From the cell containing the given text, extract its center point as [x, y] coordinate. 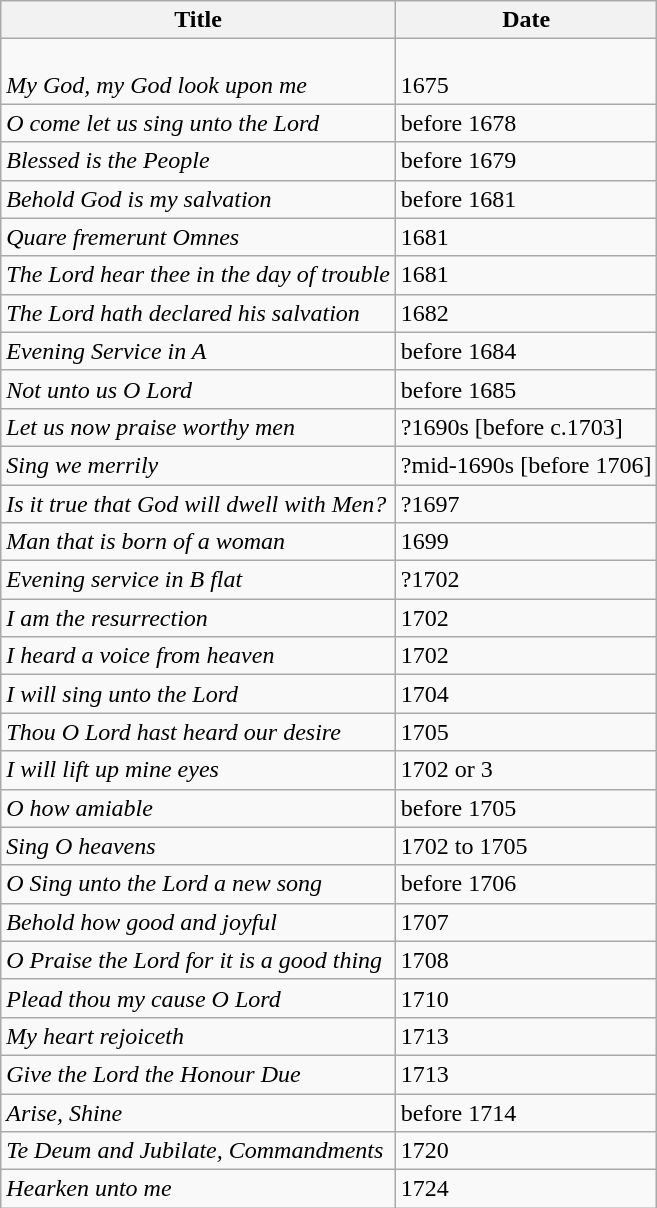
Behold how good and joyful [198, 922]
The Lord hath declared his salvation [198, 313]
1705 [526, 732]
1708 [526, 960]
1710 [526, 998]
I heard a voice from heaven [198, 656]
The Lord hear thee in the day of trouble [198, 275]
?1690s [before c.1703] [526, 427]
before 1706 [526, 884]
Title [198, 20]
Sing we merrily [198, 465]
Evening Service in A [198, 351]
before 1678 [526, 123]
before 1714 [526, 1113]
Quare fremerunt Omnes [198, 237]
Behold God is my salvation [198, 199]
Is it true that God will dwell with Men? [198, 503]
Evening service in B flat [198, 580]
?1702 [526, 580]
Date [526, 20]
Let us now praise worthy men [198, 427]
1724 [526, 1189]
Hearken unto me [198, 1189]
Plead thou my cause O Lord [198, 998]
I will lift up mine eyes [198, 770]
1720 [526, 1151]
Arise, Shine [198, 1113]
before 1679 [526, 161]
Not unto us O Lord [198, 389]
Blessed is the People [198, 161]
?mid-1690s [before 1706] [526, 465]
I will sing unto the Lord [198, 694]
I am the resurrection [198, 618]
O how amiable [198, 808]
Give the Lord the Honour Due [198, 1074]
O come let us sing unto the Lord [198, 123]
1675 [526, 72]
O Praise the Lord for it is a good thing [198, 960]
before 1684 [526, 351]
1699 [526, 542]
before 1681 [526, 199]
Te Deum and Jubilate, Commandments [198, 1151]
O Sing unto the Lord a new song [198, 884]
Thou O Lord hast heard our desire [198, 732]
1702 to 1705 [526, 846]
My heart rejoiceth [198, 1036]
?1697 [526, 503]
1707 [526, 922]
Sing O heavens [198, 846]
before 1705 [526, 808]
before 1685 [526, 389]
1702 or 3 [526, 770]
1682 [526, 313]
Man that is born of a woman [198, 542]
1704 [526, 694]
My God, my God look upon me [198, 72]
